Locate the cell with the specified text and output its [X, Y] center coordinate. 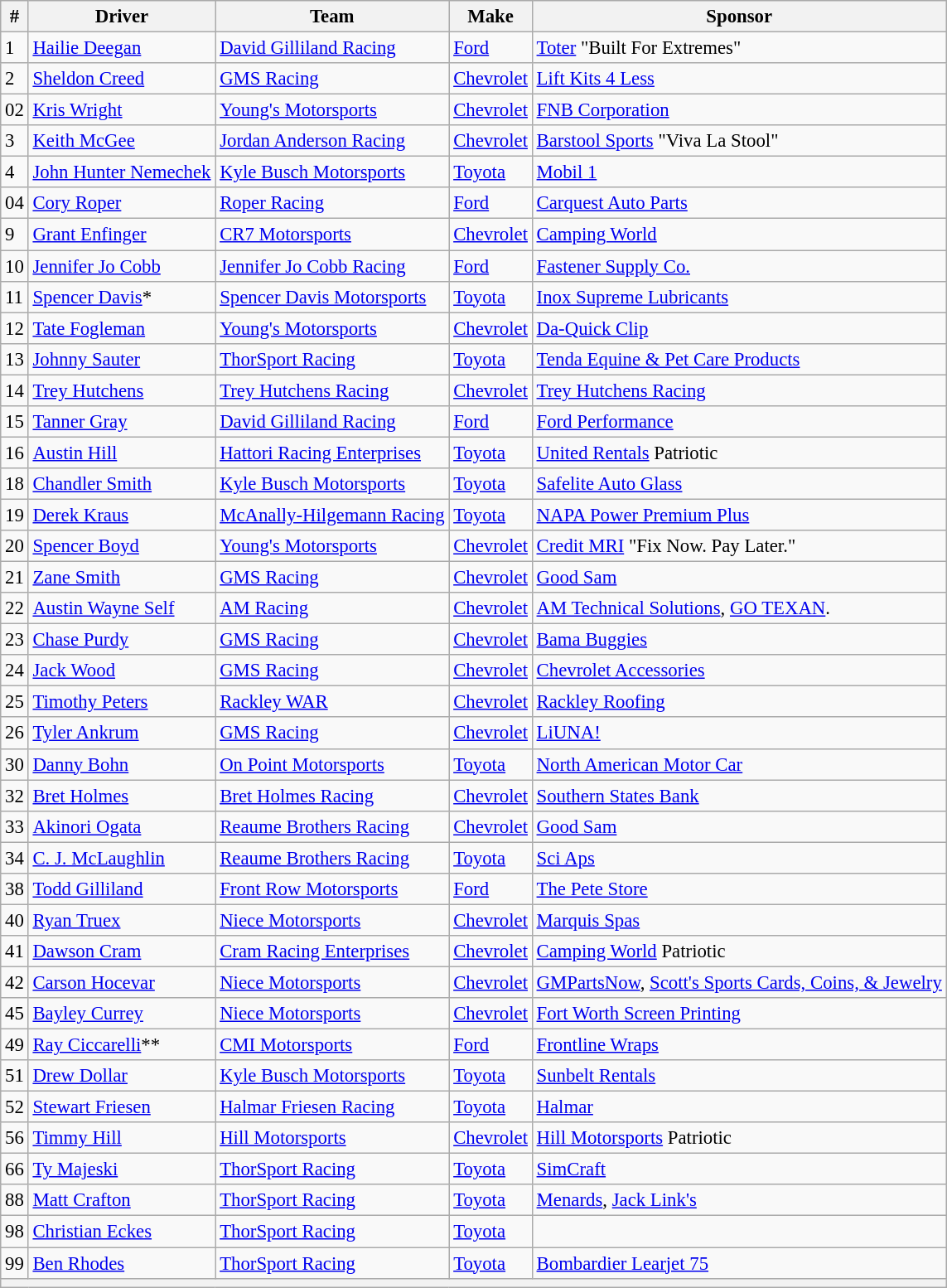
Hailie Deegan [122, 48]
Spencer Davis Motorsports [332, 297]
40 [15, 920]
24 [15, 671]
Spencer Boyd [122, 546]
On Point Motorsports [332, 764]
15 [15, 422]
51 [15, 1076]
11 [15, 297]
Todd Gilliland [122, 889]
Kris Wright [122, 110]
AM Technical Solutions, GO TEXAN. [739, 608]
Fastener Supply Co. [739, 266]
Sunbelt Rentals [739, 1076]
Sponsor [739, 17]
Austin Hill [122, 453]
Ray Ciccarelli** [122, 1045]
Camping World Patriotic [739, 951]
Rackley WAR [332, 702]
Ryan Truex [122, 920]
Fort Worth Screen Printing [739, 1014]
3 [15, 141]
Menards, Jack Link's [739, 1201]
FNB Corporation [739, 110]
Rackley Roofing [739, 702]
Danny Bohn [122, 764]
Ben Rhodes [122, 1263]
22 [15, 608]
Halmar [739, 1107]
45 [15, 1014]
Hattori Racing Enterprises [332, 453]
16 [15, 453]
Timothy Peters [122, 702]
Camping World [739, 235]
23 [15, 640]
Bret Holmes Racing [332, 796]
Hill Motorsports [332, 1138]
Front Row Motorsports [332, 889]
Tyler Ankrum [122, 734]
Jordan Anderson Racing [332, 141]
18 [15, 484]
34 [15, 858]
Akinori Ogata [122, 826]
10 [15, 266]
Driver [122, 17]
SimCraft [739, 1169]
Jack Wood [122, 671]
Derek Kraus [122, 515]
02 [15, 110]
United Rentals Patriotic [739, 453]
98 [15, 1232]
Stewart Friesen [122, 1107]
Dawson Cram [122, 951]
12 [15, 328]
52 [15, 1107]
Mobil 1 [739, 172]
Matt Crafton [122, 1201]
Credit MRI "Fix Now. Pay Later." [739, 546]
The Pete Store [739, 889]
C. J. McLaughlin [122, 858]
CR7 Motorsports [332, 235]
Carquest Auto Parts [739, 203]
42 [15, 982]
Cram Racing Enterprises [332, 951]
66 [15, 1169]
88 [15, 1201]
Southern States Bank [739, 796]
41 [15, 951]
Bayley Currey [122, 1014]
Chandler Smith [122, 484]
4 [15, 172]
Roper Racing [332, 203]
Grant Enfinger [122, 235]
NAPA Power Premium Plus [739, 515]
21 [15, 578]
Make [490, 17]
McAnally-Hilgemann Racing [332, 515]
99 [15, 1263]
Inox Supreme Lubricants [739, 297]
Toter "Built For Extremes" [739, 48]
AM Racing [332, 608]
Sci Aps [739, 858]
CMI Motorsports [332, 1045]
32 [15, 796]
Bombardier Learjet 75 [739, 1263]
Marquis Spas [739, 920]
Chase Purdy [122, 640]
19 [15, 515]
North American Motor Car [739, 764]
GMPartsNow, Scott's Sports Cards, Coins, & Jewelry [739, 982]
04 [15, 203]
Tenda Equine & Pet Care Products [739, 359]
Cory Roper [122, 203]
Timmy Hill [122, 1138]
Barstool Sports "Viva La Stool" [739, 141]
Frontline Wraps [739, 1045]
25 [15, 702]
Tate Fogleman [122, 328]
Ford Performance [739, 422]
33 [15, 826]
9 [15, 235]
Sheldon Creed [122, 79]
13 [15, 359]
Bama Buggies [739, 640]
Tanner Gray [122, 422]
30 [15, 764]
56 [15, 1138]
1 [15, 48]
14 [15, 390]
Spencer Davis* [122, 297]
John Hunter Nemechek [122, 172]
Chevrolet Accessories [739, 671]
Halmar Friesen Racing [332, 1107]
26 [15, 734]
Christian Eckes [122, 1232]
Jennifer Jo Cobb Racing [332, 266]
Ty Majeski [122, 1169]
49 [15, 1045]
Da-Quick Clip [739, 328]
20 [15, 546]
38 [15, 889]
Lift Kits 4 Less [739, 79]
Johnny Sauter [122, 359]
Hill Motorsports Patriotic [739, 1138]
Drew Dollar [122, 1076]
# [15, 17]
Team [332, 17]
Austin Wayne Self [122, 608]
Trey Hutchens [122, 390]
Safelite Auto Glass [739, 484]
Keith McGee [122, 141]
LiUNA! [739, 734]
Zane Smith [122, 578]
Bret Holmes [122, 796]
Jennifer Jo Cobb [122, 266]
Carson Hocevar [122, 982]
2 [15, 79]
